For the text-containing cell, return its midpoint in [X, Y] coordinate format. 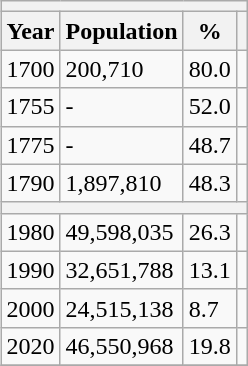
32,651,788 [122, 270]
24,515,138 [122, 308]
48.3 [210, 183]
13.1 [210, 270]
19.8 [210, 346]
1700 [30, 69]
48.7 [210, 145]
46,550,968 [122, 346]
200,710 [122, 69]
% [210, 31]
1,897,810 [122, 183]
2020 [30, 346]
2000 [30, 308]
Year [30, 31]
80.0 [210, 69]
1790 [30, 183]
26.3 [210, 232]
1980 [30, 232]
Population [122, 31]
52.0 [210, 107]
49,598,035 [122, 232]
1990 [30, 270]
8.7 [210, 308]
1775 [30, 145]
1755 [30, 107]
